From the cell containing the given text, extract its center point as (x, y) coordinate. 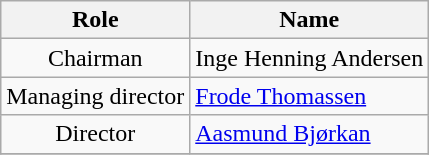
Aasmund Bjørkan (310, 134)
Name (310, 20)
Role (96, 20)
Managing director (96, 96)
Frode Thomassen (310, 96)
Inge Henning Andersen (310, 58)
Chairman (96, 58)
Director (96, 134)
